Find where the given text appears and provide that cell's center as (X, Y) coordinate. 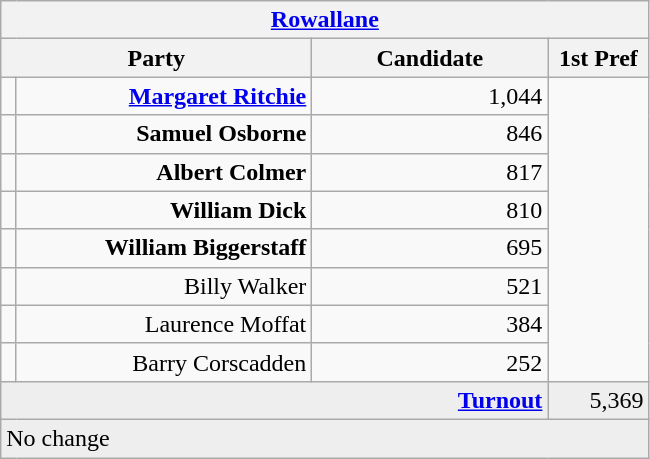
810 (430, 210)
Barry Corscadden (164, 362)
No change (325, 438)
Albert Colmer (164, 172)
817 (430, 172)
1st Pref (598, 58)
1,044 (430, 96)
Billy Walker (164, 286)
695 (430, 248)
521 (430, 286)
Party (156, 58)
Rowallane (325, 20)
William Dick (164, 210)
Margaret Ritchie (164, 96)
Turnout (274, 400)
384 (430, 324)
252 (430, 362)
Candidate (430, 58)
Laurence Moffat (164, 324)
Samuel Osborne (164, 134)
5,369 (598, 400)
William Biggerstaff (164, 248)
846 (430, 134)
